From the cell containing the given text, extract its center point as [X, Y] coordinate. 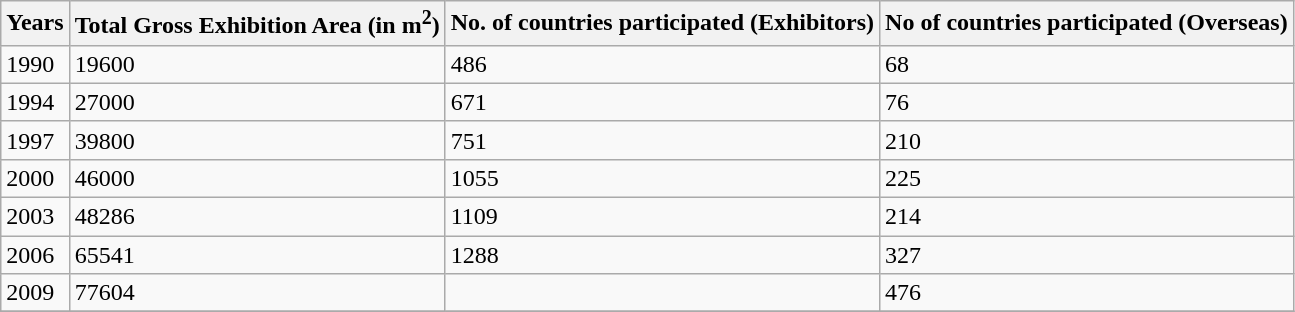
No. of countries participated (Exhibitors) [662, 24]
2003 [35, 217]
214 [1087, 217]
1109 [662, 217]
No of countries participated (Overseas) [1087, 24]
210 [1087, 140]
1990 [35, 64]
65541 [257, 255]
225 [1087, 178]
2009 [35, 293]
1055 [662, 178]
Years [35, 24]
1288 [662, 255]
486 [662, 64]
46000 [257, 178]
39800 [257, 140]
2000 [35, 178]
19600 [257, 64]
76 [1087, 102]
751 [662, 140]
27000 [257, 102]
48286 [257, 217]
77604 [257, 293]
671 [662, 102]
1994 [35, 102]
327 [1087, 255]
68 [1087, 64]
Total Gross Exhibition Area (in m2) [257, 24]
2006 [35, 255]
476 [1087, 293]
1997 [35, 140]
